Identify which cell holds the provided text, then report its (x, y) central coordinate. 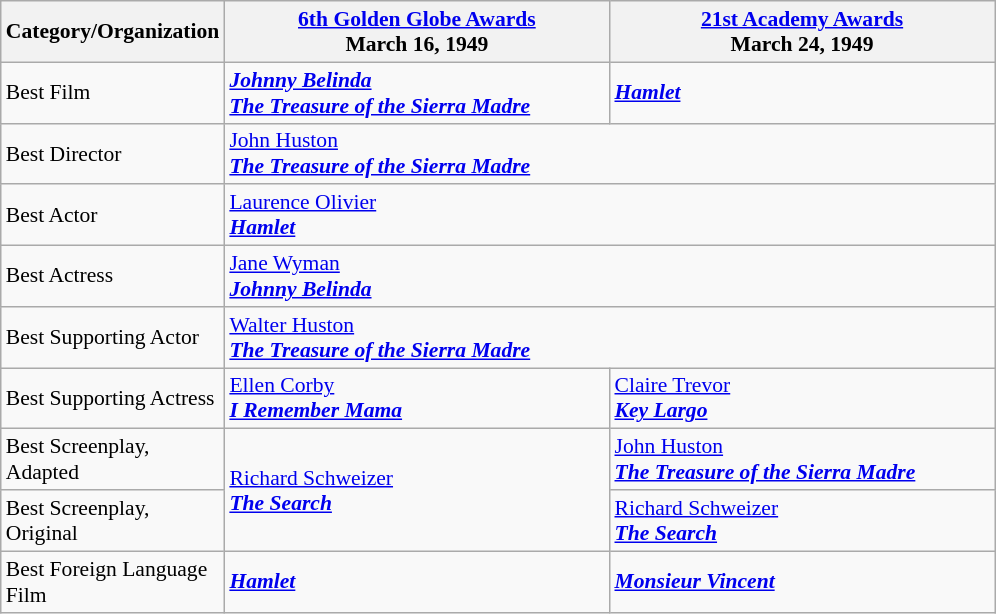
Best Director (113, 154)
Best Screenplay, Adapted (113, 460)
Best Film (113, 92)
Laurence OlivierHamlet (609, 216)
Best Supporting Actor (113, 338)
Best Screenplay, Original (113, 520)
Claire TrevorKey Largo (802, 398)
Johnny BelindaThe Treasure of the Sierra Madre (416, 92)
Best Actor (113, 216)
6th Golden Globe AwardsMarch 16, 1949 (416, 32)
Ellen CorbyI Remember Mama (416, 398)
Jane WymanJohnny Belinda (609, 276)
21st Academy Awards March 24, 1949 (802, 32)
Walter HustonThe Treasure of the Sierra Madre (609, 338)
Category/Organization (113, 32)
Best Foreign Language Film (113, 582)
Monsieur Vincent (802, 582)
Best Actress (113, 276)
Best Supporting Actress (113, 398)
